Capture the cell that displays the provided text and extract its (x, y) central coordinate. 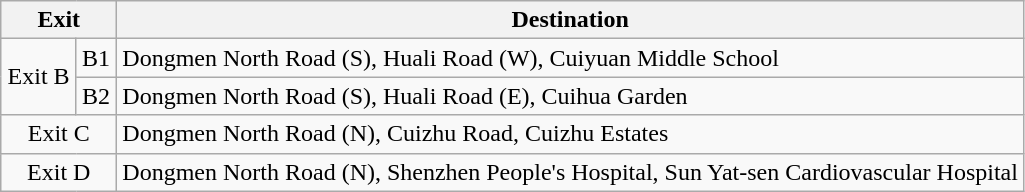
Exit D (59, 172)
Dongmen North Road (N), Cuizhu Road, Cuizhu Estates (570, 134)
Dongmen North Road (N), Shenzhen People's Hospital, Sun Yat-sen Cardiovascular Hospital (570, 172)
B2 (96, 96)
Destination (570, 20)
Dongmen North Road (S), Huali Road (E), Cuihua Garden (570, 96)
Exit B (39, 77)
Exit (59, 20)
Exit C (59, 134)
Dongmen North Road (S), Huali Road (W), Cuiyuan Middle School (570, 58)
B1 (96, 58)
